Identify which cell holds the provided text, then report its [x, y] central coordinate. 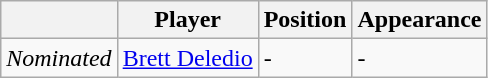
Brett Deledio [188, 58]
Appearance [420, 20]
Nominated [59, 58]
Player [188, 20]
Position [305, 20]
